Output the (x, y) coordinate of the center of the cell containing the given text.  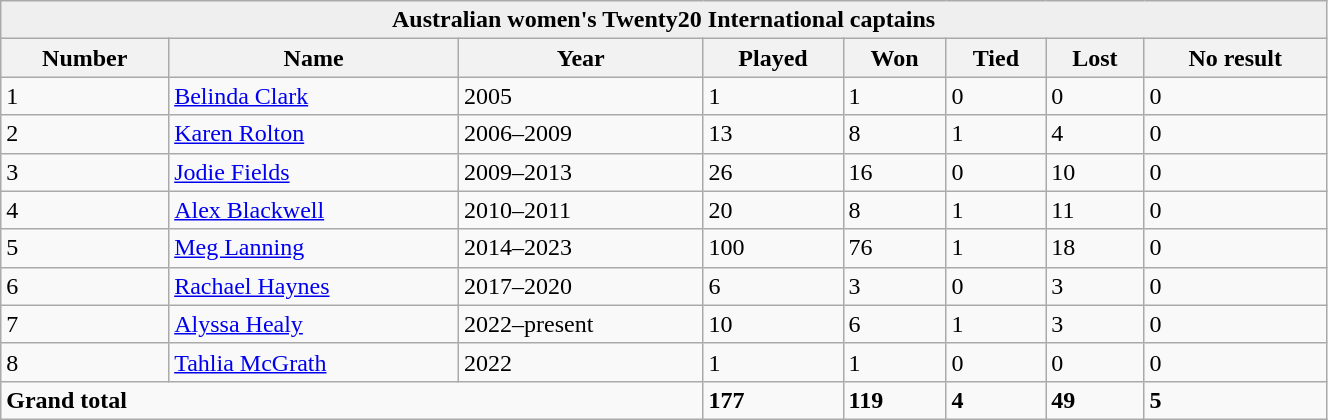
Jodie Fields (314, 172)
2022 (580, 362)
Karen Rolton (314, 134)
2005 (580, 96)
2017–2020 (580, 286)
No result (1235, 58)
Played (773, 58)
Tahlia McGrath (314, 362)
2006–2009 (580, 134)
119 (894, 400)
2009–2013 (580, 172)
2 (85, 134)
13 (773, 134)
2014–2023 (580, 248)
Meg Lanning (314, 248)
16 (894, 172)
Alex Blackwell (314, 210)
Rachael Haynes (314, 286)
7 (85, 324)
Lost (1095, 58)
11 (1095, 210)
26 (773, 172)
Grand total (352, 400)
Year (580, 58)
20 (773, 210)
Australian women's Twenty20 International captains (664, 20)
18 (1095, 248)
Alyssa Healy (314, 324)
Belinda Clark (314, 96)
2022–present (580, 324)
2010–2011 (580, 210)
Tied (996, 58)
177 (773, 400)
Number (85, 58)
Name (314, 58)
Won (894, 58)
49 (1095, 400)
100 (773, 248)
76 (894, 248)
